Pinpoint the cell where the given text exists, returning its [x, y] midpoint coordinate. 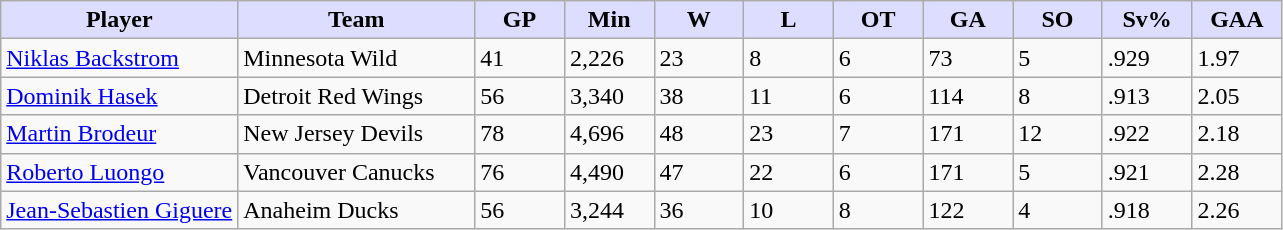
10 [789, 210]
.922 [1147, 134]
2.18 [1237, 134]
GP [520, 20]
Vancouver Canucks [356, 172]
Niklas Backstrom [120, 58]
Anaheim Ducks [356, 210]
OT [878, 20]
3,244 [609, 210]
2.26 [1237, 210]
73 [968, 58]
Martin Brodeur [120, 134]
Minnesota Wild [356, 58]
1.97 [1237, 58]
11 [789, 96]
38 [699, 96]
Player [120, 20]
.929 [1147, 58]
Sv% [1147, 20]
.921 [1147, 172]
Dominik Hasek [120, 96]
Min [609, 20]
2.28 [1237, 172]
Roberto Luongo [120, 172]
.913 [1147, 96]
GA [968, 20]
SO [1058, 20]
Team [356, 20]
47 [699, 172]
3,340 [609, 96]
L [789, 20]
48 [699, 134]
12 [1058, 134]
4,490 [609, 172]
Jean-Sebastien Giguere [120, 210]
4,696 [609, 134]
76 [520, 172]
41 [520, 58]
114 [968, 96]
7 [878, 134]
122 [968, 210]
22 [789, 172]
78 [520, 134]
New Jersey Devils [356, 134]
2.05 [1237, 96]
2,226 [609, 58]
GAA [1237, 20]
W [699, 20]
4 [1058, 210]
36 [699, 210]
Detroit Red Wings [356, 96]
.918 [1147, 210]
